Capture the cell that displays the provided text and extract its (X, Y) central coordinate. 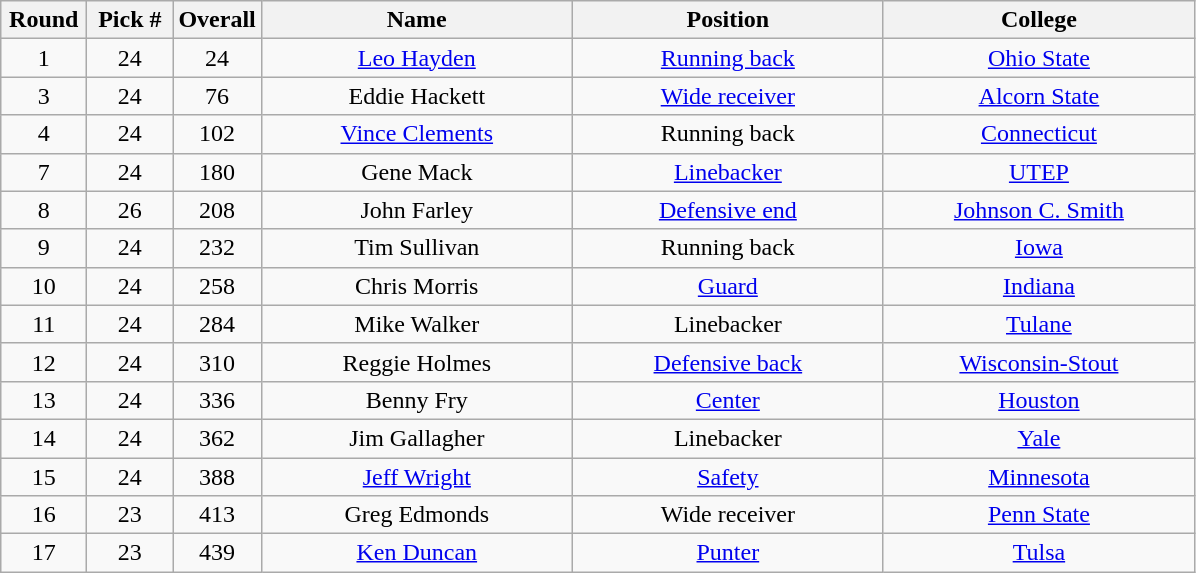
Tulsa (1038, 553)
Minnesota (1038, 477)
8 (44, 210)
13 (44, 400)
Yale (1038, 438)
388 (217, 477)
Round (44, 20)
Johnson C. Smith (1038, 210)
180 (217, 172)
310 (217, 362)
232 (217, 248)
Mike Walker (416, 324)
Name (416, 20)
UTEP (1038, 172)
10 (44, 286)
Gene Mack (416, 172)
16 (44, 515)
Ken Duncan (416, 553)
Pick # (130, 20)
Indiana (1038, 286)
362 (217, 438)
Center (728, 400)
76 (217, 96)
Jeff Wright (416, 477)
413 (217, 515)
Guard (728, 286)
Position (728, 20)
4 (44, 134)
Benny Fry (416, 400)
284 (217, 324)
Penn State (1038, 515)
Eddie Hackett (416, 96)
3 (44, 96)
12 (44, 362)
102 (217, 134)
14 (44, 438)
Jim Gallagher (416, 438)
15 (44, 477)
Iowa (1038, 248)
26 (130, 210)
Chris Morris (416, 286)
Tim Sullivan (416, 248)
208 (217, 210)
9 (44, 248)
439 (217, 553)
Wisconsin-Stout (1038, 362)
Defensive end (728, 210)
Overall (217, 20)
Connecticut (1038, 134)
Safety (728, 477)
Punter (728, 553)
11 (44, 324)
Ohio State (1038, 58)
1 (44, 58)
Vince Clements (416, 134)
Houston (1038, 400)
College (1038, 20)
258 (217, 286)
Alcorn State (1038, 96)
7 (44, 172)
336 (217, 400)
Tulane (1038, 324)
Reggie Holmes (416, 362)
Greg Edmonds (416, 515)
Leo Hayden (416, 58)
John Farley (416, 210)
17 (44, 553)
Defensive back (728, 362)
